Extract the [x, y] coordinate from the center of the cell holding the provided text.  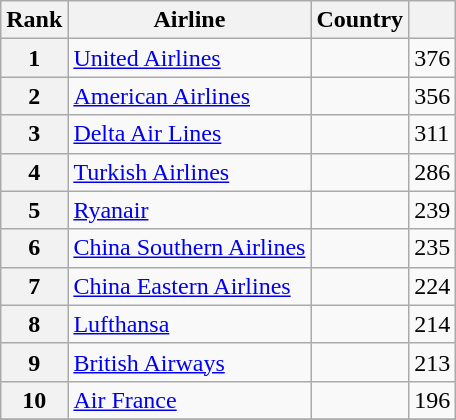
10 [34, 400]
China Southern Airlines [190, 248]
239 [432, 210]
3 [34, 134]
Country [360, 20]
Delta Air Lines [190, 134]
311 [432, 134]
Lufthansa [190, 324]
235 [432, 248]
214 [432, 324]
224 [432, 286]
7 [34, 286]
376 [432, 58]
2 [34, 96]
356 [432, 96]
China Eastern Airlines [190, 286]
6 [34, 248]
Air France [190, 400]
British Airways [190, 362]
Rank [34, 20]
8 [34, 324]
286 [432, 172]
Turkish Airlines [190, 172]
213 [432, 362]
American Airlines [190, 96]
9 [34, 362]
5 [34, 210]
4 [34, 172]
Ryanair [190, 210]
1 [34, 58]
Airline [190, 20]
196 [432, 400]
United Airlines [190, 58]
